From the cell containing the given text, extract its center point as [X, Y] coordinate. 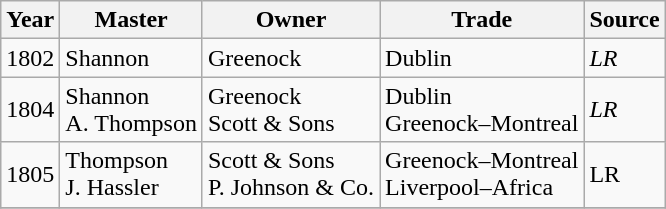
Year [30, 20]
Master [132, 20]
Scott & SonsP. Johnson & Co. [290, 174]
Dublin [482, 58]
Greenock–MontrealLiverpool–Africa [482, 174]
ShannonA. Thompson [132, 110]
Shannon [132, 58]
1804 [30, 110]
Trade [482, 20]
Owner [290, 20]
Source [624, 20]
Greenock [290, 58]
DublinGreenock–Montreal [482, 110]
1802 [30, 58]
1805 [30, 174]
GreenockScott & Sons [290, 110]
ThompsonJ. Hassler [132, 174]
